Extract the [x, y] coordinate from the center of the cell holding the provided text.  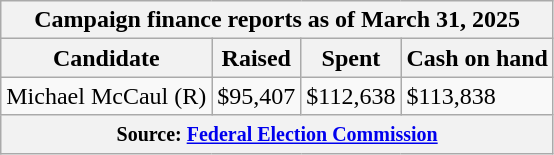
Source: Federal Election Commission [278, 134]
$112,638 [351, 96]
Candidate [106, 58]
Raised [256, 58]
$113,838 [477, 96]
$95,407 [256, 96]
Spent [351, 58]
Cash on hand [477, 58]
Michael McCaul (R) [106, 96]
Campaign finance reports as of March 31, 2025 [278, 20]
